Detect which cell encompasses the target text, then output its (x, y) center coordinate. 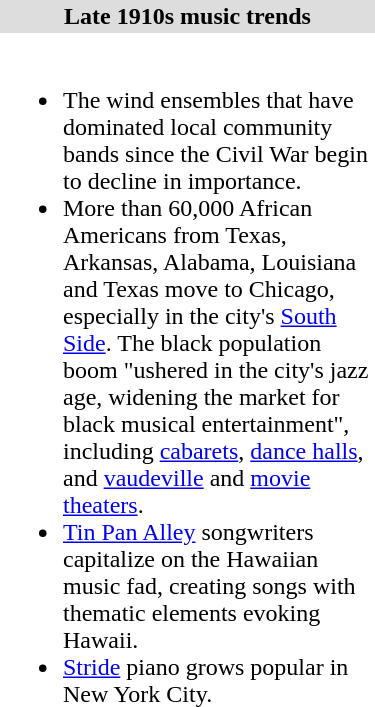
Late 1910s music trends (188, 16)
